Detect which cell encompasses the target text, then output its [X, Y] center coordinate. 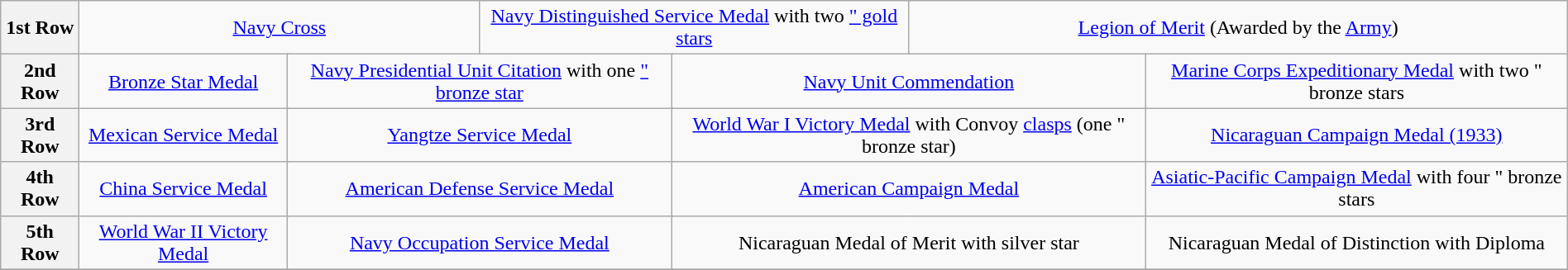
American Defense Service Medal [480, 188]
4th Row [40, 188]
Asiatic-Pacific Campaign Medal with four " bronze stars [1356, 188]
Bronze Star Medal [184, 81]
Navy Cross [280, 28]
2nd Row [40, 81]
Yangtze Service Medal [480, 135]
Marine Corps Expeditionary Medal with two " bronze stars [1356, 81]
Nicaraguan Campaign Medal (1933) [1356, 135]
Mexican Service Medal [184, 135]
American Campaign Medal [908, 188]
Nicaraguan Medal of Merit with silver star [908, 243]
World War II Victory Medal [184, 243]
Navy Presidential Unit Citation with one " bronze star [480, 81]
China Service Medal [184, 188]
1st Row [40, 28]
3rd Row [40, 135]
Navy Distinguished Service Medal with two " gold stars [695, 28]
5th Row [40, 243]
Nicaraguan Medal of Distinction with Diploma [1356, 243]
Navy Unit Commendation [908, 81]
World War I Victory Medal with Convoy clasps (one " bronze star) [908, 135]
Legion of Merit (Awarded by the Army) [1238, 28]
Navy Occupation Service Medal [480, 243]
